Determine the (X, Y) coordinate at the center of the cell enclosing the given text.  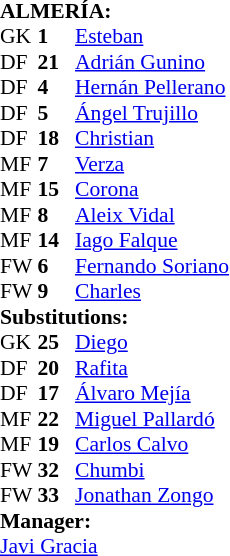
Rafita (152, 368)
Charles (152, 291)
Aleix Vidal (152, 215)
7 (57, 164)
8 (57, 215)
21 (57, 62)
6 (57, 266)
4 (57, 87)
Diego (152, 343)
22 (57, 419)
32 (57, 470)
5 (57, 113)
Carlos Calvo (152, 445)
33 (57, 495)
Jonathan Zongo (152, 495)
Verza (152, 164)
Substitutions: (114, 317)
19 (57, 445)
Miguel Pallardó (152, 419)
Álvaro Mejía (152, 393)
Esteban (152, 37)
Fernando Soriano (152, 266)
1 (57, 37)
14 (57, 241)
Hernán Pellerano (152, 87)
Christian (152, 139)
Manager: (114, 521)
Chumbi (152, 470)
20 (57, 368)
18 (57, 139)
15 (57, 189)
Adrián Gunino (152, 62)
25 (57, 343)
17 (57, 393)
9 (57, 291)
Iago Falque (152, 241)
Ángel Trujillo (152, 113)
Corona (152, 189)
